Search for the cell housing the specified text and yield its (x, y) center coordinate. 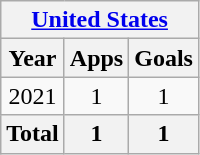
United States (100, 20)
Apps (96, 58)
2021 (33, 96)
Goals (164, 58)
Year (33, 58)
Total (33, 134)
